From the cell containing the given text, extract its center point as (x, y) coordinate. 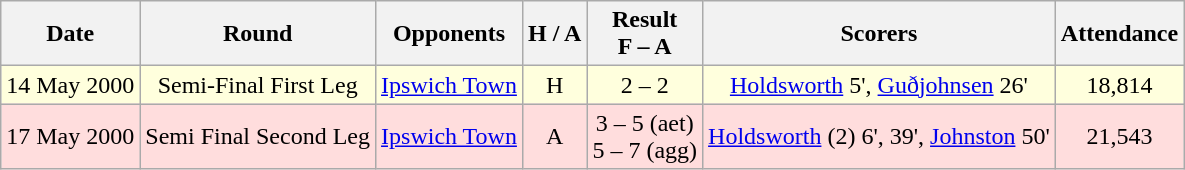
17 May 2000 (70, 136)
Attendance (1119, 34)
2 – 2 (645, 85)
Opponents (450, 34)
H / A (554, 34)
Date (70, 34)
Semi-Final First Leg (258, 85)
ResultF – A (645, 34)
3 – 5 (aet) 5 – 7 (agg) (645, 136)
18,814 (1119, 85)
Semi Final Second Leg (258, 136)
Holdsworth (2) 6', 39', Johnston 50' (880, 136)
Round (258, 34)
A (554, 136)
Scorers (880, 34)
H (554, 85)
21,543 (1119, 136)
14 May 2000 (70, 85)
Holdsworth 5', Guðjohnsen 26' (880, 85)
